Provide the [X, Y] coordinate of the cell's center where the given text is located.  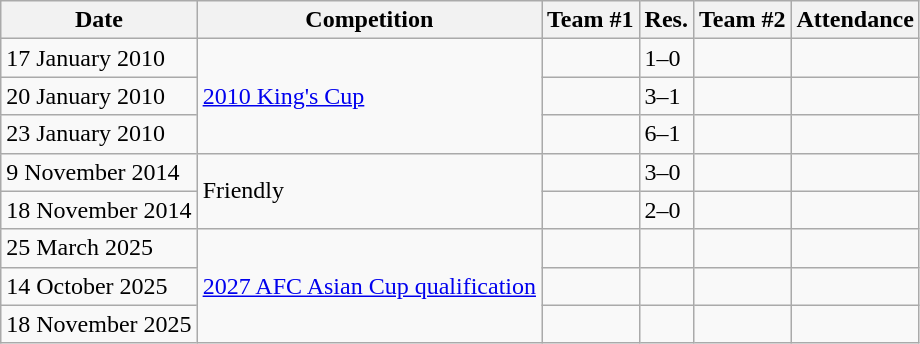
23 January 2010 [99, 134]
20 January 2010 [99, 96]
2–0 [666, 210]
3–0 [666, 172]
3–1 [666, 96]
Date [99, 20]
Friendly [369, 191]
Attendance [855, 20]
6–1 [666, 134]
Res. [666, 20]
1–0 [666, 58]
Team #1 [591, 20]
Team #2 [742, 20]
2027 AFC Asian Cup qualification [369, 286]
18 November 2014 [99, 210]
18 November 2025 [99, 324]
14 October 2025 [99, 286]
9 November 2014 [99, 172]
Competition [369, 20]
17 January 2010 [99, 58]
25 March 2025 [99, 248]
2010 King's Cup [369, 96]
